From the cell containing the given text, extract its center point as (X, Y) coordinate. 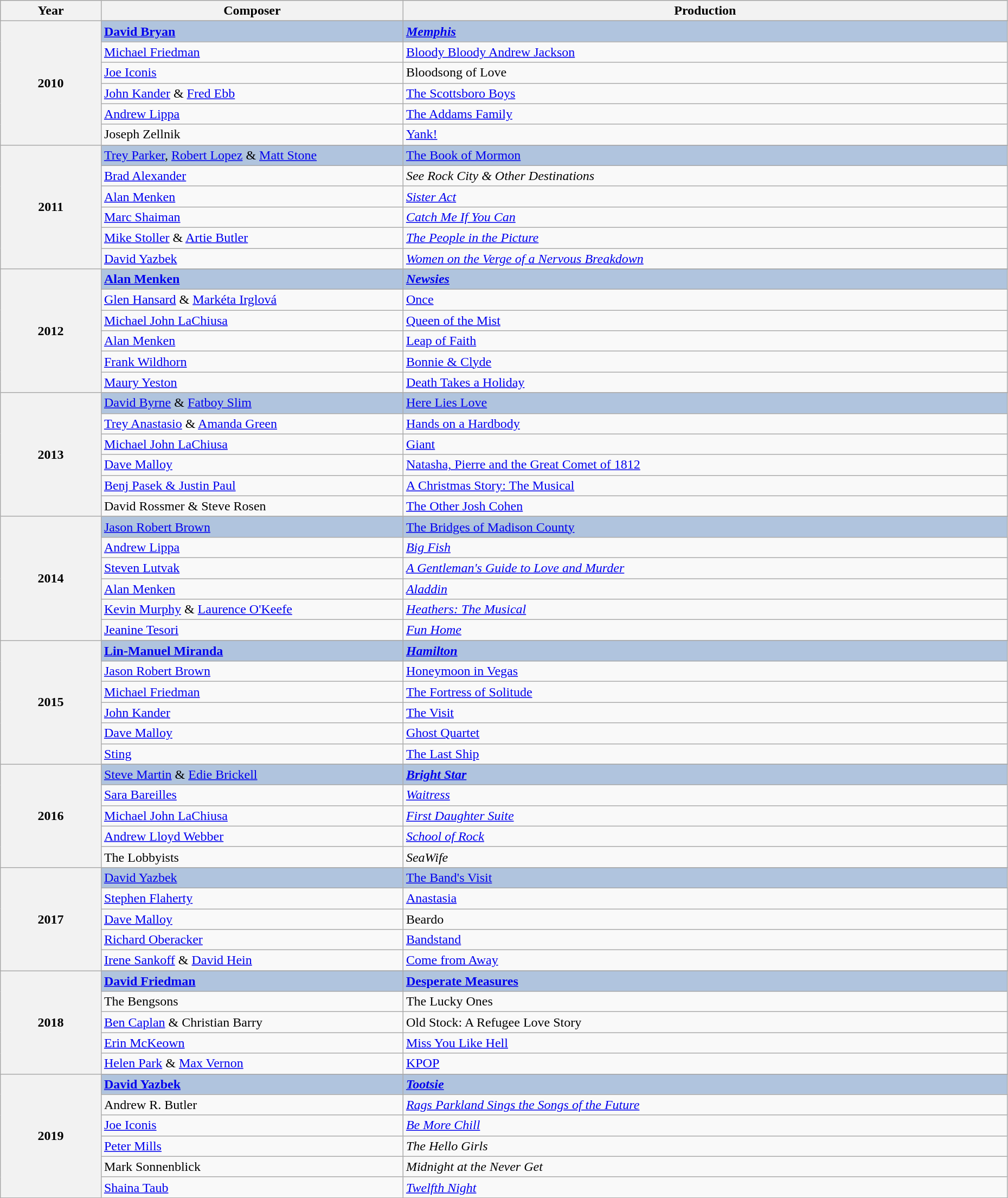
2017 (51, 919)
Richard Oberacker (252, 940)
The People in the Picture (705, 238)
The Visit (705, 713)
See Rock City & Other Destinations (705, 176)
The Lucky Ones (705, 1002)
The Last Ship (705, 754)
Sting (252, 754)
Natasha, Pierre and the Great Comet of 1812 (705, 465)
Production (705, 11)
Anastasia (705, 898)
Yank! (705, 134)
Waitress (705, 795)
David Bryan (252, 31)
KPOP (705, 1064)
A Christmas Story: The Musical (705, 485)
David Friedman (252, 981)
Come from Away (705, 960)
2010 (51, 83)
2013 (51, 454)
Trey Anastasio & Amanda Green (252, 424)
Kevin Murphy & Laurence O'Keefe (252, 610)
Sister Act (705, 196)
Stephen Flaherty (252, 898)
Benj Pasek & Justin Paul (252, 485)
Leap of Faith (705, 341)
Bloodsong of Love (705, 73)
Twelfth Night (705, 1187)
Andrew R. Butler (252, 1105)
Sara Bareilles (252, 795)
Desperate Measures (705, 981)
Year (51, 11)
Brad Alexander (252, 176)
Frank Wildhorn (252, 362)
David Rossmer & Steve Rosen (252, 506)
The Hello Girls (705, 1146)
The Bengsons (252, 1002)
Aladdin (705, 588)
Peter Mills (252, 1146)
Marc Shaiman (252, 217)
Helen Park & Max Vernon (252, 1064)
Once (705, 300)
Andrew Lloyd Webber (252, 836)
2016 (51, 816)
Bloody Bloody Andrew Jackson (705, 52)
Jeanine Tesori (252, 630)
Queen of the Mist (705, 321)
Honeymoon in Vegas (705, 671)
Joseph Zellnik (252, 134)
Irene Sankoff & David Hein (252, 960)
2011 (51, 207)
2018 (51, 1022)
Rags Parkland Sings the Songs of the Future (705, 1105)
Hands on a Hardbody (705, 424)
First Daughter Suite (705, 816)
Fun Home (705, 630)
Here Lies Love (705, 403)
John Kander (252, 713)
SeaWife (705, 857)
Hamilton (705, 651)
Big Fish (705, 547)
Shaina Taub (252, 1187)
The Band's Visit (705, 877)
The Other Josh Cohen (705, 506)
Tootsie (705, 1084)
Heathers: The Musical (705, 610)
2019 (51, 1136)
A Gentleman's Guide to Love and Murder (705, 568)
Giant (705, 444)
The Bridges of Madison County (705, 527)
Miss You Like Hell (705, 1043)
Maury Yeston (252, 382)
Steve Martin & Edie Brickell (252, 774)
Lin-Manuel Miranda (252, 651)
Bonnie & Clyde (705, 362)
School of Rock (705, 836)
David Byrne & Fatboy Slim (252, 403)
Be More Chill (705, 1125)
2015 (51, 702)
Bandstand (705, 940)
Catch Me If You Can (705, 217)
Composer (252, 11)
2014 (51, 578)
The Lobbyists (252, 857)
The Book of Mormon (705, 155)
Death Takes a Holiday (705, 382)
The Fortress of Solitude (705, 692)
Bright Star (705, 774)
Newsies (705, 279)
The Scottsboro Boys (705, 93)
Glen Hansard & Markéta Irglová (252, 300)
Women on the Verge of a Nervous Breakdown (705, 259)
Beardo (705, 919)
Steven Lutvak (252, 568)
Ben Caplan & Christian Barry (252, 1022)
Mark Sonnenblick (252, 1167)
2012 (51, 331)
Ghost Quartet (705, 733)
Old Stock: A Refugee Love Story (705, 1022)
The Addams Family (705, 114)
Erin McKeown (252, 1043)
Midnight at the Never Get (705, 1167)
Trey Parker, Robert Lopez & Matt Stone (252, 155)
John Kander & Fred Ebb (252, 93)
Memphis (705, 31)
Mike Stoller & Artie Butler (252, 238)
